Find where the given text appears and provide that cell's center as [x, y] coordinate. 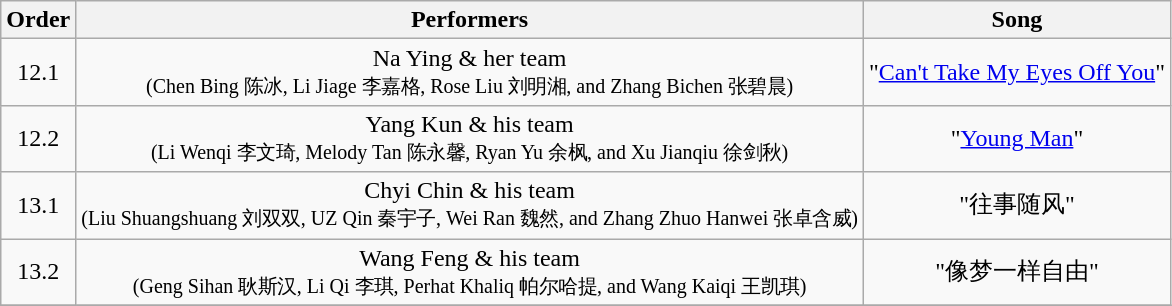
13.2 [38, 272]
Order [38, 20]
13.1 [38, 206]
"往事随风" [1016, 206]
Wang Feng & his team (Geng Sihan 耿斯汉, Li Qi 李琪, Perhat Khaliq 帕尔哈提, and Wang Kaiqi 王凯琪) [470, 272]
Chyi Chin & his team (Liu Shuangshuang 刘双双, UZ Qin 秦宇子, Wei Ran 魏然, and Zhang Zhuo Hanwei 张卓含威) [470, 206]
Na Ying & her team (Chen Bing 陈冰, Li Jiage 李嘉格, Rose Liu 刘明湘, and Zhang Bichen 张碧晨) [470, 72]
Song [1016, 20]
12.1 [38, 72]
"Young Man" [1016, 138]
"Can't Take My Eyes Off You" [1016, 72]
Yang Kun & his team (Li Wenqi 李文琦, Melody Tan 陈永馨, Ryan Yu 余枫, and Xu Jianqiu 徐剑秋) [470, 138]
Performers [470, 20]
"像梦一样自由" [1016, 272]
12.2 [38, 138]
